Detect which cell encompasses the target text, then output its [x, y] center coordinate. 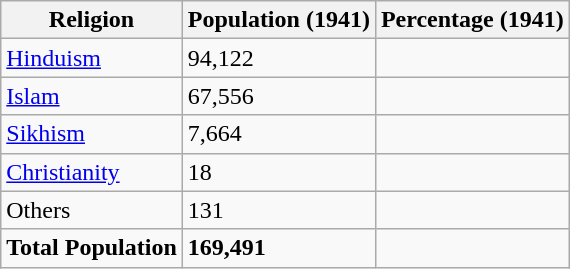
Population (1941) [278, 20]
Sikhism [92, 134]
169,491 [278, 248]
Percentage (1941) [472, 20]
131 [278, 210]
Christianity [92, 172]
7,664 [278, 134]
67,556 [278, 96]
Total Population [92, 248]
18 [278, 172]
94,122 [278, 58]
Religion [92, 20]
Others [92, 210]
Hinduism [92, 58]
Islam [92, 96]
